Return (x, y) of the center of cell containing provided text 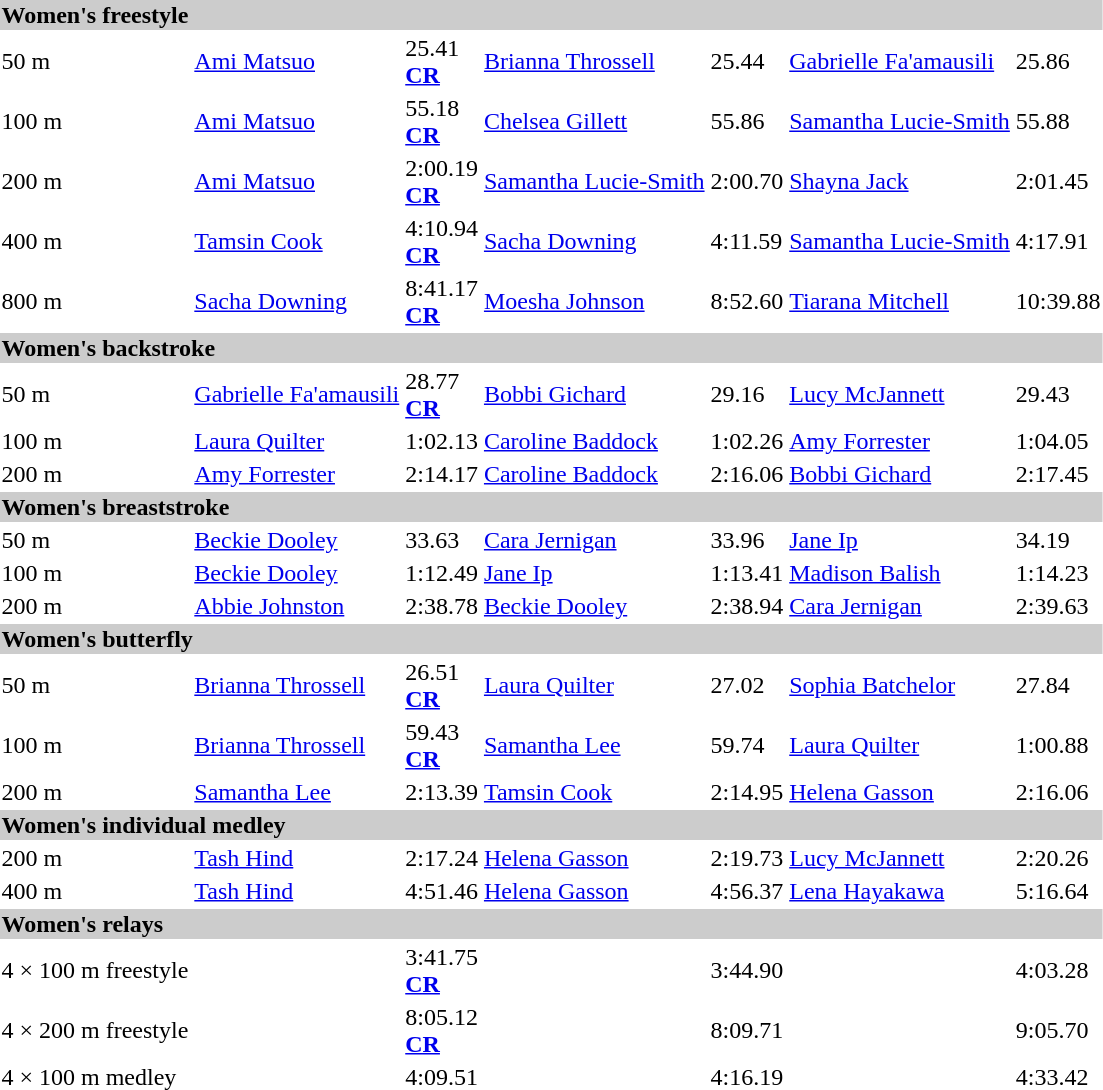
1:12.49 (442, 573)
25.86 (1058, 62)
Shayna Jack (900, 182)
4:56.37 (747, 891)
55.86 (747, 122)
34.19 (1058, 540)
55.18 CR (442, 122)
1:14.23 (1058, 573)
59.74 (747, 746)
2:14.95 (747, 792)
Lena Hayakawa (900, 891)
4:11.59 (747, 242)
Women's individual medley (551, 825)
25.41 CR (442, 62)
Women's breaststroke (551, 507)
800 m (95, 302)
1:02.13 (442, 441)
29.16 (747, 394)
2:00.19 CR (442, 182)
4 × 200 m freestyle (95, 1030)
2:38.78 (442, 606)
4 × 100 m freestyle (95, 970)
Tiarana Mitchell (900, 302)
4:10.94 CR (442, 242)
33.63 (442, 540)
2:13.39 (442, 792)
10:39.88 (1058, 302)
8:05.12 CR (442, 1030)
59.43 CR (442, 746)
Madison Balish (900, 573)
1:04.05 (1058, 441)
2:38.94 (747, 606)
3:41.75 CR (442, 970)
33.96 (747, 540)
2:17.45 (1058, 474)
29.43 (1058, 394)
27.02 (747, 686)
2:01.45 (1058, 182)
1:02.26 (747, 441)
26.51 CR (442, 686)
2:20.26 (1058, 858)
Abbie Johnston (297, 606)
4:17.91 (1058, 242)
1:00.88 (1058, 746)
Women's backstroke (551, 348)
27.84 (1058, 686)
4:51.46 (442, 891)
2:17.24 (442, 858)
Women's butterfly (551, 639)
Sophia Batchelor (900, 686)
8:09.71 (747, 1030)
55.88 (1058, 122)
4:03.28 (1058, 970)
3:44.90 (747, 970)
25.44 (747, 62)
8:52.60 (747, 302)
28.77 CR (442, 394)
Women's freestyle (551, 15)
Moesha Johnson (594, 302)
Women's relays (551, 924)
Chelsea Gillett (594, 122)
9:05.70 (1058, 1030)
8:41.17 CR (442, 302)
2:19.73 (747, 858)
2:14.17 (442, 474)
2:39.63 (1058, 606)
1:13.41 (747, 573)
5:16.64 (1058, 891)
2:00.70 (747, 182)
